Search for the cell housing the specified text and yield its (X, Y) center coordinate. 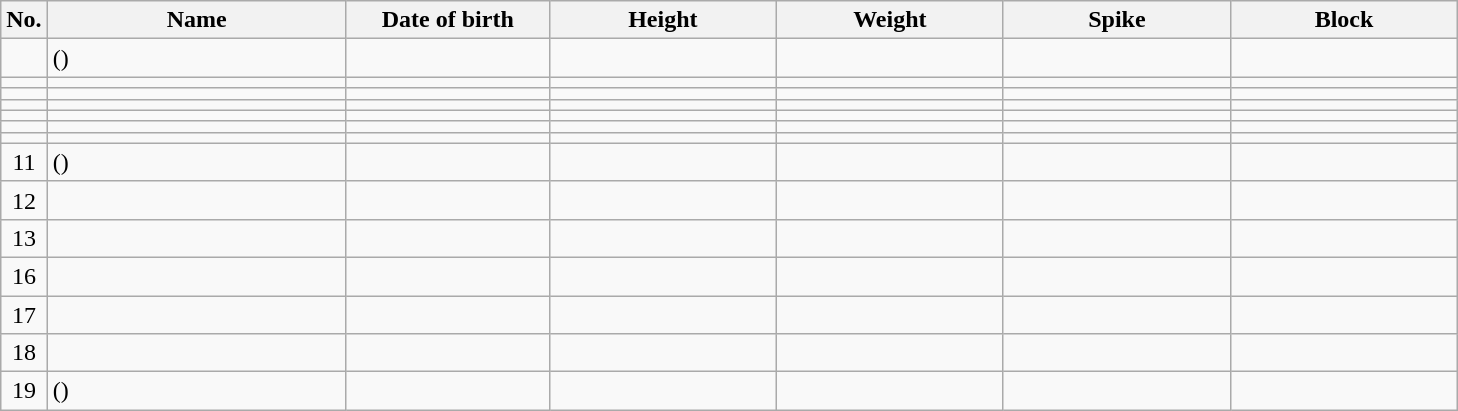
16 (24, 276)
18 (24, 353)
11 (24, 162)
Block (1344, 20)
Name (196, 20)
13 (24, 238)
Weight (890, 20)
No. (24, 20)
12 (24, 200)
Date of birth (448, 20)
Height (662, 20)
19 (24, 391)
Spike (1116, 20)
17 (24, 315)
